Return the (X, Y) coordinate for the center point of the cell that contains the specified text.  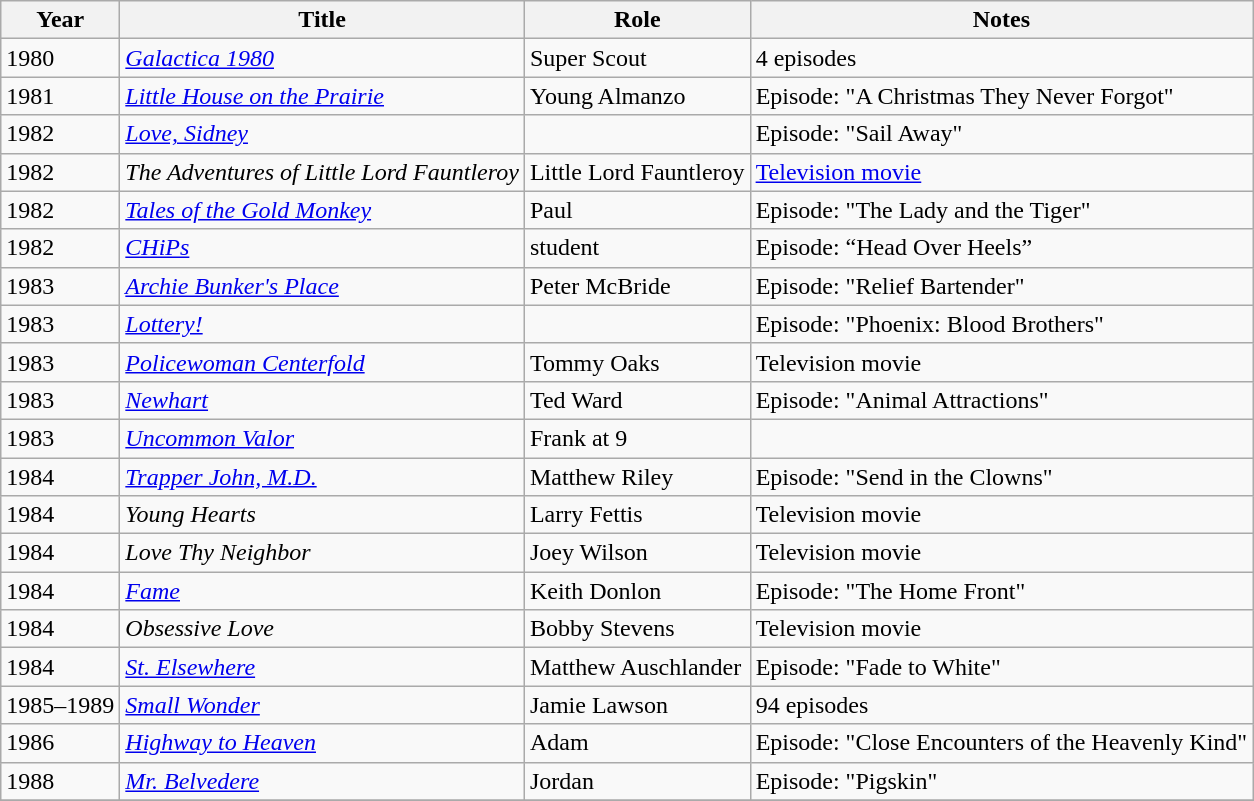
CHiPs (322, 248)
Title (322, 20)
Little House on the Prairie (322, 96)
4 episodes (1002, 58)
Tales of the Gold Monkey (322, 210)
1986 (60, 743)
Tommy Oaks (637, 362)
Fame (322, 591)
94 episodes (1002, 705)
1980 (60, 58)
Uncommon Valor (322, 438)
Episode: "Fade to White" (1002, 667)
Paul (637, 210)
St. Elsewhere (322, 667)
Keith Donlon (637, 591)
Young Almanzo (637, 96)
Episode: "The Home Front" (1002, 591)
Episode: "Close Encounters of the Heavenly Kind" (1002, 743)
Newhart (322, 400)
Episode: "Pigskin" (1002, 781)
Episode: "Send in the Clowns" (1002, 477)
Adam (637, 743)
Highway to Heaven (322, 743)
Episode: "Relief Bartender" (1002, 286)
Super Scout (637, 58)
Episode: “Head Over Heels” (1002, 248)
Joey Wilson (637, 553)
Year (60, 20)
Galactica 1980 (322, 58)
Love, Sidney (322, 134)
Episode: "Sail Away" (1002, 134)
Obsessive Love (322, 629)
Notes (1002, 20)
Lottery! (322, 324)
Trapper John, M.D. (322, 477)
Love Thy Neighbor (322, 553)
Larry Fettis (637, 515)
The Adventures of Little Lord Fauntleroy (322, 172)
Episode: "Phoenix: Blood Brothers" (1002, 324)
Archie Bunker's Place (322, 286)
Policewoman Centerfold (322, 362)
Mr. Belvedere (322, 781)
Ted Ward (637, 400)
Frank at 9 (637, 438)
Little Lord Fauntleroy (637, 172)
Role (637, 20)
Young Hearts (322, 515)
1988 (60, 781)
Episode: "Animal Attractions" (1002, 400)
Jordan (637, 781)
Matthew Auschlander (637, 667)
Matthew Riley (637, 477)
student (637, 248)
1985–1989 (60, 705)
Peter McBride (637, 286)
Jamie Lawson (637, 705)
Episode: "A Christmas They Never Forgot" (1002, 96)
Episode: "The Lady and the Tiger" (1002, 210)
Bobby Stevens (637, 629)
Small Wonder (322, 705)
1981 (60, 96)
